Detect which cell encompasses the target text, then output its (X, Y) center coordinate. 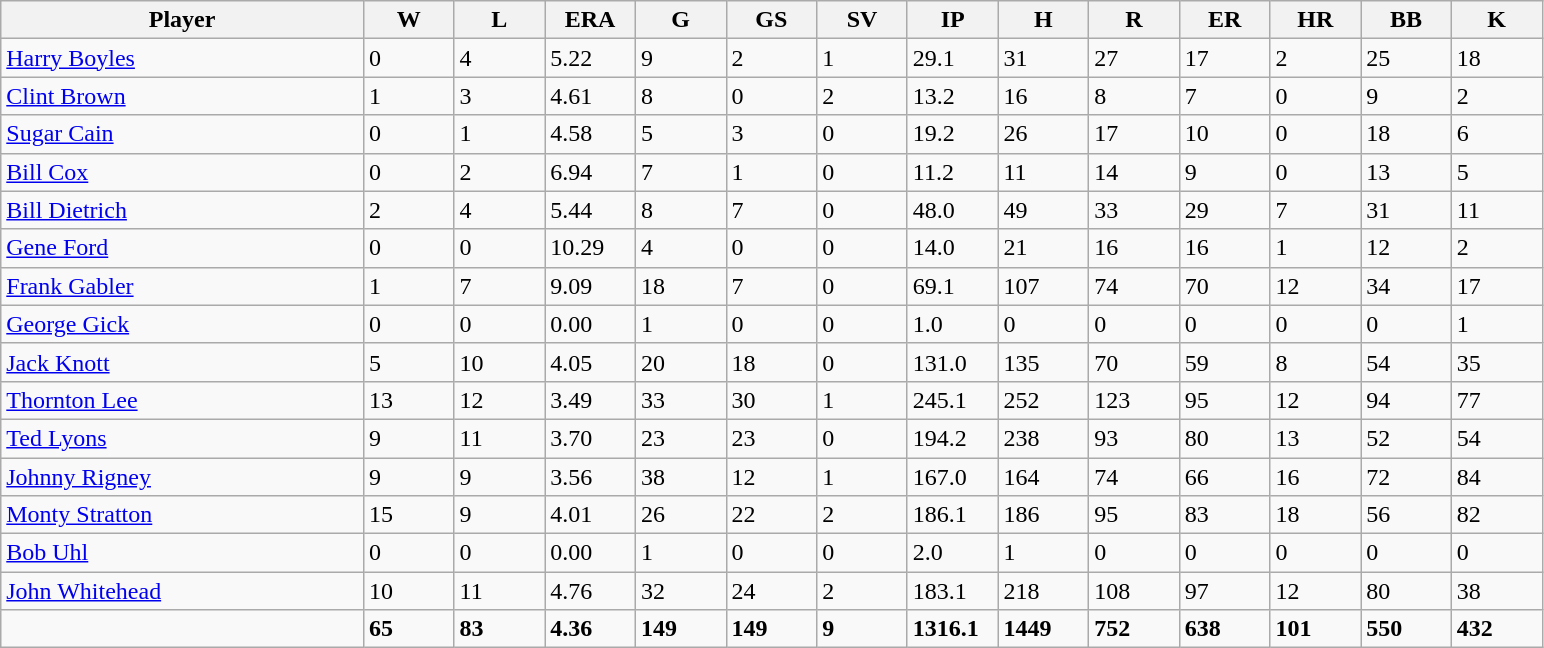
5.22 (590, 58)
4.36 (590, 629)
66 (1224, 477)
BB (1406, 20)
4.76 (590, 591)
638 (1224, 629)
30 (772, 400)
183.1 (952, 591)
21 (1044, 248)
6.94 (590, 172)
69.1 (952, 286)
186 (1044, 515)
11.2 (952, 172)
15 (408, 515)
93 (1134, 438)
G (680, 20)
1316.1 (952, 629)
Bill Dietrich (182, 210)
HR (1316, 20)
238 (1044, 438)
John Whitehead (182, 591)
84 (1496, 477)
Clint Brown (182, 96)
35 (1496, 362)
4.05 (590, 362)
1.0 (952, 324)
29 (1224, 210)
59 (1224, 362)
SV (862, 20)
K (1496, 20)
218 (1044, 591)
24 (772, 591)
14.0 (952, 248)
22 (772, 515)
72 (1406, 477)
94 (1406, 400)
ERA (590, 20)
131.0 (952, 362)
Frank Gabler (182, 286)
97 (1224, 591)
77 (1496, 400)
167.0 (952, 477)
48.0 (952, 210)
GS (772, 20)
82 (1496, 515)
194.2 (952, 438)
5.44 (590, 210)
IP (952, 20)
Bob Uhl (182, 553)
R (1134, 20)
14 (1134, 172)
3.49 (590, 400)
Thornton Lee (182, 400)
29.1 (952, 58)
123 (1134, 400)
ER (1224, 20)
9.09 (590, 286)
245.1 (952, 400)
Gene Ford (182, 248)
186.1 (952, 515)
Monty Stratton (182, 515)
752 (1134, 629)
George Gick (182, 324)
H (1044, 20)
13.2 (952, 96)
L (500, 20)
34 (1406, 286)
32 (680, 591)
Bill Cox (182, 172)
52 (1406, 438)
W (408, 20)
Sugar Cain (182, 134)
3.56 (590, 477)
19.2 (952, 134)
Ted Lyons (182, 438)
Johnny Rigney (182, 477)
3.70 (590, 438)
135 (1044, 362)
2.0 (952, 553)
432 (1496, 629)
Jack Knott (182, 362)
4.61 (590, 96)
4.58 (590, 134)
252 (1044, 400)
550 (1406, 629)
20 (680, 362)
Harry Boyles (182, 58)
164 (1044, 477)
56 (1406, 515)
10.29 (590, 248)
49 (1044, 210)
4.01 (590, 515)
1449 (1044, 629)
6 (1496, 134)
101 (1316, 629)
108 (1134, 591)
27 (1134, 58)
Player (182, 20)
65 (408, 629)
107 (1044, 286)
25 (1406, 58)
